Return the [X, Y] coordinate for the center point of the cell that contains the specified text.  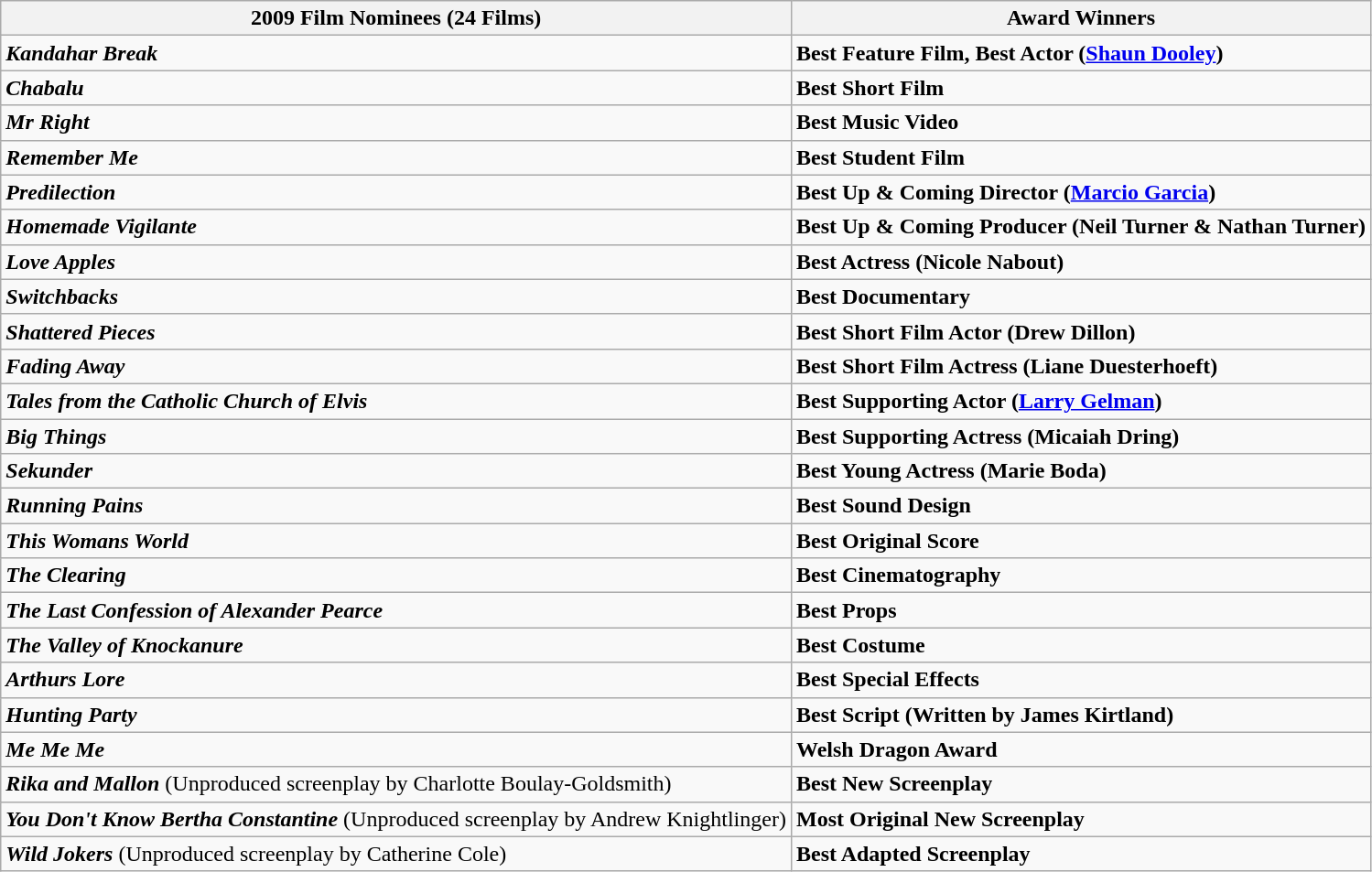
Remember Me [396, 157]
The Clearing [396, 576]
Best Up & Coming Director (Marcio Garcia) [1080, 192]
Me Me Me [396, 749]
Best Script (Written by James Kirtland) [1080, 715]
Big Things [396, 436]
You Don't Know Bertha Constantine (Unproduced screenplay by Andrew Knightlinger) [396, 819]
Chabalu [396, 88]
Running Pains [396, 506]
Best Short Film [1080, 88]
Best Short Film Actress (Liane Duesterhoeft) [1080, 366]
Mr Right [396, 123]
Best Special Effects [1080, 680]
Arthurs Lore [396, 680]
Best Young Actress (Marie Boda) [1080, 471]
Best Original Score [1080, 541]
Best Documentary [1080, 296]
Homemade Vigilante [396, 227]
Shattered Pieces [396, 331]
Award Winners [1080, 18]
Sekunder [396, 471]
Most Original New Screenplay [1080, 819]
Best Music Video [1080, 123]
Best Adapted Screenplay [1080, 854]
Rika and Mallon (Unproduced screenplay by Charlotte Boulay-Goldsmith) [396, 784]
Best Student Film [1080, 157]
Love Apples [396, 262]
2009 Film Nominees (24 Films) [396, 18]
This Womans World [396, 541]
Best Short Film Actor (Drew Dillon) [1080, 331]
Best Up & Coming Producer (Neil Turner & Nathan Turner) [1080, 227]
Wild Jokers (Unproduced screenplay by Catherine Cole) [396, 854]
Best Supporting Actress (Micaiah Dring) [1080, 436]
Best Actress (Nicole Nabout) [1080, 262]
Fading Away [396, 366]
Tales from the Catholic Church of Elvis [396, 401]
Best New Screenplay [1080, 784]
Best Sound Design [1080, 506]
The Valley of Knockanure [396, 645]
Best Props [1080, 610]
Kandahar Break [396, 53]
Best Cinematography [1080, 576]
The Last Confession of Alexander Pearce [396, 610]
Hunting Party [396, 715]
Best Supporting Actor (Larry Gelman) [1080, 401]
Best Costume [1080, 645]
Best Feature Film, Best Actor (Shaun Dooley) [1080, 53]
Predilection [396, 192]
Switchbacks [396, 296]
Welsh Dragon Award [1080, 749]
